Search for the cell housing the specified text and yield its (X, Y) center coordinate. 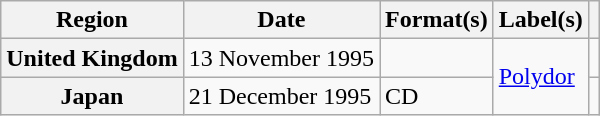
Japan (92, 96)
21 December 1995 (281, 96)
Label(s) (540, 20)
Polydor (540, 77)
Date (281, 20)
CD (437, 96)
Format(s) (437, 20)
United Kingdom (92, 58)
Region (92, 20)
13 November 1995 (281, 58)
